Return (x, y) of the center of cell containing provided text 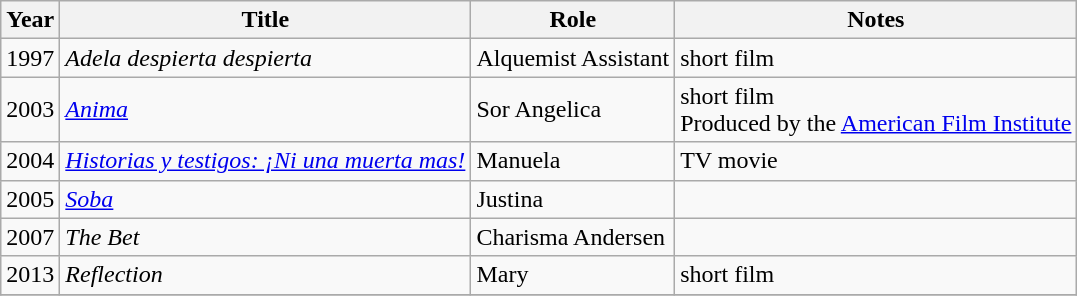
Alquemist Assistant (573, 58)
TV movie (876, 161)
Justina (573, 199)
2004 (30, 161)
Soba (266, 199)
Notes (876, 20)
Adela despierta despierta (266, 58)
The Bet (266, 237)
1997 (30, 58)
2007 (30, 237)
Reflection (266, 275)
short filmProduced by the American Film Institute (876, 110)
Mary (573, 275)
Year (30, 20)
Title (266, 20)
Sor Angelica (573, 110)
2013 (30, 275)
Charisma Andersen (573, 237)
Manuela (573, 161)
Anima (266, 110)
Historias y testigos: ¡Ni una muerta mas! (266, 161)
2005 (30, 199)
Role (573, 20)
2003 (30, 110)
